Search for the cell housing the specified text and yield its (x, y) center coordinate. 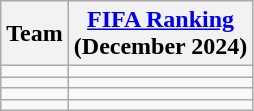
FIFA Ranking(December 2024) (160, 34)
Team (35, 34)
